From the cell containing the given text, extract its center point as [x, y] coordinate. 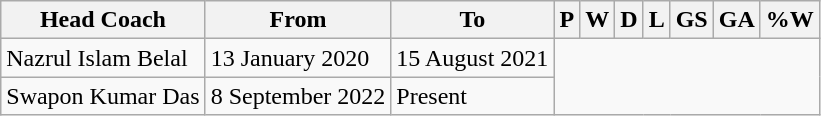
L [656, 20]
8 September 2022 [298, 96]
D [629, 20]
W [598, 20]
13 January 2020 [298, 58]
Head Coach [103, 20]
To [472, 20]
Nazrul Islam Belal [103, 58]
From [298, 20]
GS [692, 20]
%W [790, 20]
P [567, 20]
Present [472, 96]
15 August 2021 [472, 58]
Swapon Kumar Das [103, 96]
GA [736, 20]
